For the text-containing cell, return its midpoint in [x, y] coordinate format. 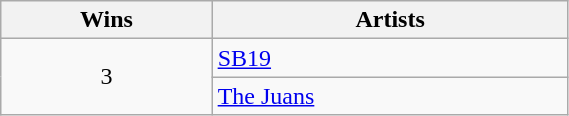
The Juans [390, 96]
Wins [106, 20]
3 [106, 77]
SB19 [390, 58]
Artists [390, 20]
